For the text-containing cell, return its midpoint in [X, Y] coordinate format. 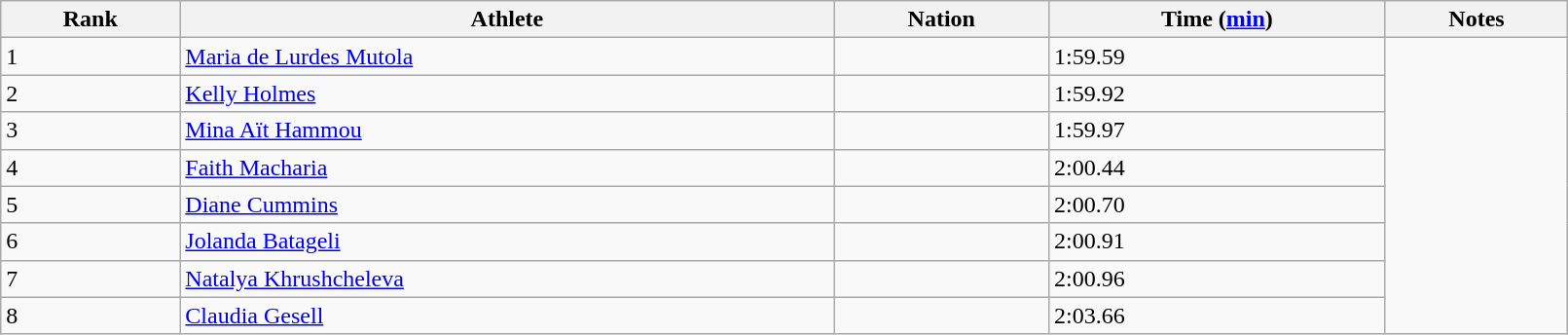
Faith Macharia [507, 167]
6 [91, 242]
8 [91, 316]
1:59.59 [1218, 56]
2 [91, 93]
Claudia Gesell [507, 316]
1:59.97 [1218, 130]
7 [91, 279]
2:00.96 [1218, 279]
Kelly Holmes [507, 93]
4 [91, 167]
Natalya Khrushcheleva [507, 279]
Rank [91, 19]
Time (min) [1218, 19]
1 [91, 56]
2:00.44 [1218, 167]
3 [91, 130]
2:00.70 [1218, 205]
Notes [1477, 19]
Jolanda Batageli [507, 242]
2:00.91 [1218, 242]
Nation [942, 19]
2:03.66 [1218, 316]
Maria de Lurdes Mutola [507, 56]
5 [91, 205]
Mina Aït Hammou [507, 130]
Diane Cummins [507, 205]
Athlete [507, 19]
1:59.92 [1218, 93]
